Search for the cell housing the specified text and yield its [X, Y] center coordinate. 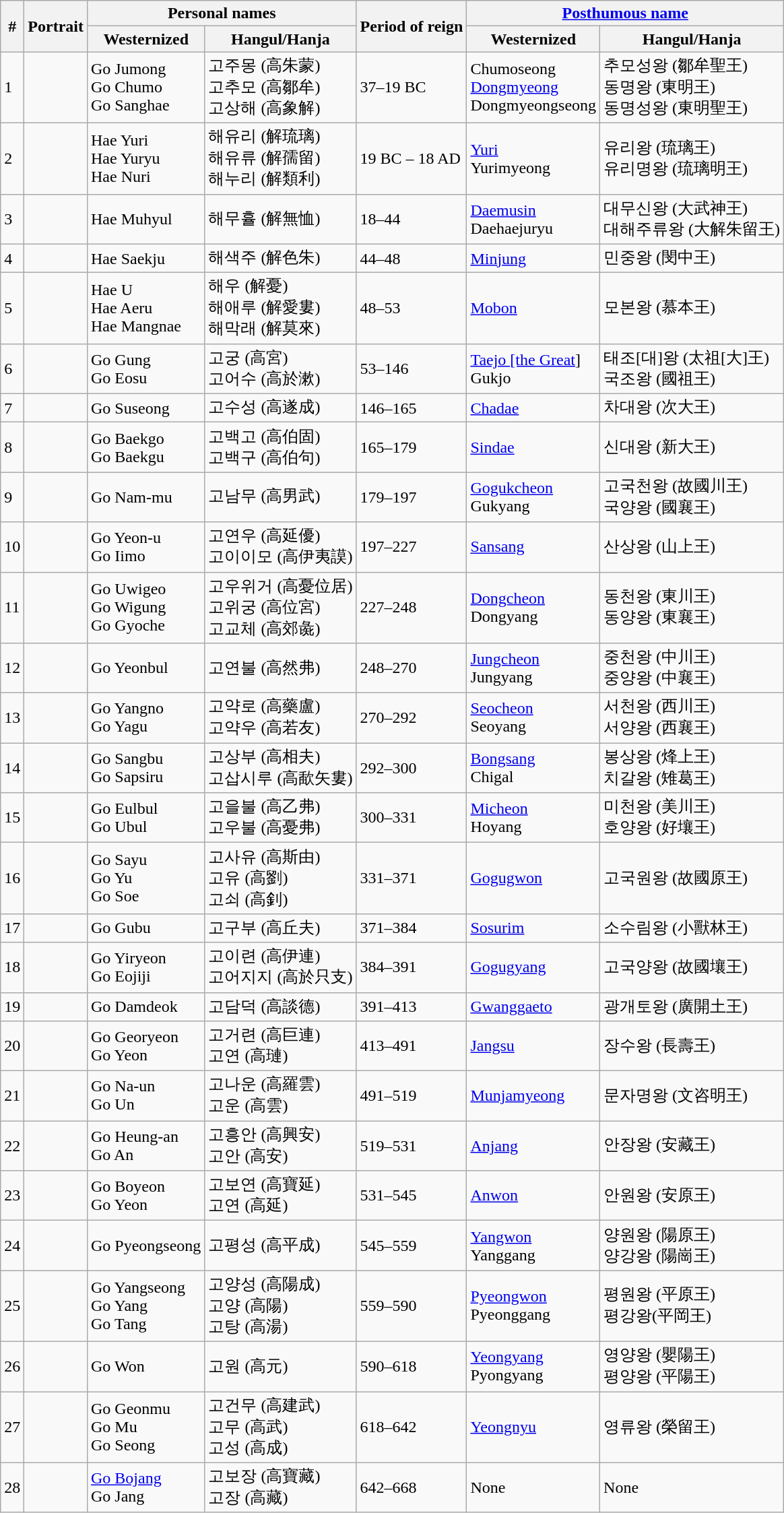
# [12, 26]
Hae U Hae Aeru Hae Mangnae [145, 309]
Pyeongwon Pyeonggang [533, 1306]
17 [12, 928]
9 [12, 497]
Portrait [56, 26]
고국양왕 (故國壤王) [692, 967]
19 BC – 18 AD [412, 158]
고구부 (高丘夫) [280, 928]
3 [12, 219]
고보연 (高寶延) 고연 (高延) [280, 1196]
545–559 [412, 1246]
Minjung [533, 259]
영류왕 (榮留王) [692, 1427]
48–53 [412, 309]
27 [12, 1427]
618–642 [412, 1427]
Seocheon Seoyang [533, 718]
고우위거 (高憂位居) 고위궁 (高位宮) 고교체 (高郊彘) [280, 608]
소수림왕 (小獸林王) [692, 928]
531–545 [412, 1196]
동천왕 (東川王) 동양왕 (東襄王) [692, 608]
44–48 [412, 259]
신대왕 (新大王) [692, 447]
고백고 (高伯固) 고백구 (高伯句) [280, 447]
391–413 [412, 1006]
태조[대]왕 (太祖[大]王) 국조왕 (國祖王) [692, 368]
대무신왕 (大武神王) 대해주류왕 (大解朱留王) [692, 219]
20 [12, 1046]
고상부 (高相夫) 고삽시루 (高歃矢婁) [280, 768]
10 [12, 547]
25 [12, 1306]
Sindae [533, 447]
고건무 (高建武) 고무 (高武) 고성 (高成) [280, 1427]
Yeongyang Pyongyang [533, 1366]
21 [12, 1096]
26 [12, 1366]
Go Heung-an Go An [145, 1146]
문자명왕 (文咨明王) [692, 1096]
227–248 [412, 608]
Go Pyeongseong [145, 1246]
Posthumous name [625, 13]
양원왕 (陽原王) 양강왕 (陽崗王) [692, 1246]
37–19 BC [412, 88]
해우 (解憂) 해애루 (解愛婁) 해막래 (解莫來) [280, 309]
2 [12, 158]
Bongsang Chigal [533, 768]
248–270 [412, 668]
안장왕 (安藏王) [692, 1146]
16 [12, 878]
고연우 (高延優) 고이이모 (高伊夷謨) [280, 547]
179–197 [412, 497]
12 [12, 668]
491–519 [412, 1096]
Go Yeonbul [145, 668]
Go Nam-mu [145, 497]
Sansang [533, 547]
고남무 (高男武) [280, 497]
영양왕 (嬰陽王) 평양왕 (平陽王) [692, 1366]
590–618 [412, 1366]
Yuri Yurimyeong [533, 158]
165–179 [412, 447]
고사유 (高斯由) 고유 (高劉) 고쇠 (高釗) [280, 878]
270–292 [412, 718]
Chumoseong Dongmyeong Dongmyeongseong [533, 88]
15 [12, 818]
Yeongnyu [533, 1427]
Micheon Hoyang [533, 818]
18 [12, 967]
고양성 (高陽成) 고양 (高陽) 고탕 (高湯) [280, 1306]
384–391 [412, 967]
Gogugwon [533, 878]
고보장 (高寶藏) 고장 (高藏) [280, 1487]
11 [12, 608]
19 [12, 1006]
371–384 [412, 928]
519–531 [412, 1146]
고나운 (高羅雲) 고운 (高雲) [280, 1096]
고국원왕 (故國原王) [692, 878]
Mobon [533, 309]
Go Bojang Go Jang [145, 1487]
28 [12, 1487]
146–165 [412, 408]
Munjamyeong [533, 1096]
평원왕 (平原王) 평강왕(平岡王) [692, 1306]
Taejo [the Great] Gukjo [533, 368]
24 [12, 1246]
Jungcheon Jungyang [533, 668]
413–491 [412, 1046]
22 [12, 1146]
Anwon [533, 1196]
300–331 [412, 818]
고약로 (高藥盧) 고약우 (高若友) [280, 718]
고흥안 (高興安) 고안 (高安) [280, 1146]
18–44 [412, 219]
고주몽 (高朱蒙) 고추모 (高鄒牟) 고상해 (高象解) [280, 88]
Hae Saekju [145, 259]
Go Yangno Go Yagu [145, 718]
고국천왕 (故國川王) 국양왕 (國襄王) [692, 497]
Jangsu [533, 1046]
5 [12, 309]
Go Jumong Go Chumo Go Sanghae [145, 88]
Anjang [533, 1146]
고평성 (高平成) [280, 1246]
Go Boyeon Go Yeon [145, 1196]
Chadae [533, 408]
Go Sangbu Go Sapsiru [145, 768]
고을불 (高乙弗) 고우불 (高憂弗) [280, 818]
Hae Muhyul [145, 219]
Go Sayu Go Yu Go Soe [145, 878]
197–227 [412, 547]
Period of reign [412, 26]
Gogugyang [533, 967]
모본왕 (慕本王) [692, 309]
미천왕 (美川王) 호양왕 (好壤王) [692, 818]
고원 (高元) [280, 1366]
Go Won [145, 1366]
23 [12, 1196]
고담덕 (高談德) [280, 1006]
고수성 (高遂成) [280, 408]
559–590 [412, 1306]
Go Yangseong Go Yang Go Tang [145, 1306]
Go Georyeon Go Yeon [145, 1046]
Go Na-un Go Un [145, 1096]
Gwanggaeto [533, 1006]
Go Geonmu Go Mu Go Seong [145, 1427]
산상왕 (山上王) [692, 547]
13 [12, 718]
Go Suseong [145, 408]
안원왕 (安原王) [692, 1196]
고이련 (高伊連) 고어지지 (高於只支) [280, 967]
Go Yeon-u Go Iimo [145, 547]
Hae Yuri Hae Yuryu Hae Nuri [145, 158]
광개토왕 (廣開土王) [692, 1006]
331–371 [412, 878]
Daemusin Daehaejuryu [533, 219]
고거련 (高巨連) 고연 (高璉) [280, 1046]
Go Yiryeon Go Eojiji [145, 967]
고연불 (高然弗) [280, 668]
Personal names [221, 13]
유리왕 (琉璃王) 유리명왕 (琉璃明王) [692, 158]
292–300 [412, 768]
서천왕 (西川王) 서양왕 (西襄王) [692, 718]
Go Baekgo Go Baekgu [145, 447]
중천왕 (中川王) 중양왕 (中襄王) [692, 668]
장수왕 (長壽王) [692, 1046]
6 [12, 368]
8 [12, 447]
7 [12, 408]
Gogukcheon Gukyang [533, 497]
고궁 (高宮) 고어수 (高於漱) [280, 368]
Go Damdeok [145, 1006]
해색주 (解色朱) [280, 259]
봉상왕 (烽上王) 치갈왕 (雉葛王) [692, 768]
14 [12, 768]
Go Uwigeo Go Wigung Go Gyoche [145, 608]
Go Gung Go Eosu [145, 368]
해유리 (解琉璃) 해유류 (解孺留) 해누리 (解類利) [280, 158]
추모성왕 (鄒牟聖王) 동명왕 (東明王) 동명성왕 (東明聖王) [692, 88]
민중왕 (閔中王) [692, 259]
Go Eulbul Go Ubul [145, 818]
4 [12, 259]
Go Gubu [145, 928]
642–668 [412, 1487]
53–146 [412, 368]
차대왕 (次大王) [692, 408]
Sosurim [533, 928]
Dongcheon Dongyang [533, 608]
Yangwon Yanggang [533, 1246]
1 [12, 88]
해무휼 (解無恤) [280, 219]
